Locate the cell with the specified text and output its [X, Y] center coordinate. 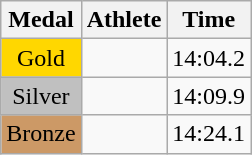
Bronze [41, 134]
Time [209, 20]
Gold [41, 58]
14:09.9 [209, 96]
14:04.2 [209, 58]
14:24.1 [209, 134]
Silver [41, 96]
Medal [41, 20]
Athlete [124, 20]
